Determine the [X, Y] coordinate at the center of the cell enclosing the given text.  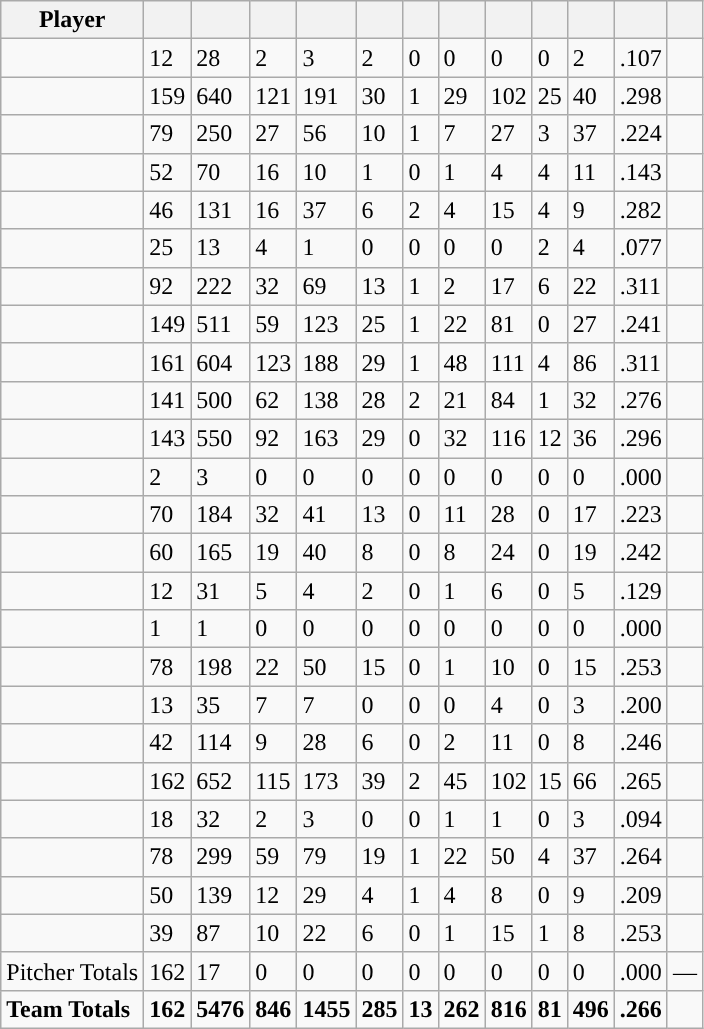
191 [326, 96]
.265 [640, 781]
550 [220, 438]
.246 [640, 743]
.224 [640, 134]
250 [220, 134]
Player [72, 20]
35 [220, 705]
.276 [640, 400]
36 [590, 438]
141 [168, 400]
161 [168, 362]
604 [220, 362]
188 [326, 362]
299 [220, 857]
24 [508, 553]
60 [168, 553]
163 [326, 438]
115 [274, 781]
184 [220, 515]
173 [326, 781]
.282 [640, 210]
121 [274, 96]
165 [220, 553]
66 [590, 781]
.094 [640, 819]
87 [220, 933]
.298 [640, 96]
.200 [640, 705]
262 [462, 1009]
131 [220, 210]
42 [168, 743]
.077 [640, 248]
62 [274, 400]
500 [220, 400]
.264 [640, 857]
111 [508, 362]
31 [220, 591]
496 [590, 1009]
.143 [640, 172]
143 [168, 438]
.241 [640, 324]
56 [326, 134]
5476 [220, 1009]
149 [168, 324]
48 [462, 362]
69 [326, 286]
139 [220, 895]
222 [220, 286]
84 [508, 400]
652 [220, 781]
198 [220, 667]
.129 [640, 591]
640 [220, 96]
159 [168, 96]
.266 [640, 1009]
Pitcher Totals [72, 971]
.223 [640, 515]
21 [462, 400]
.107 [640, 58]
— [684, 971]
1455 [326, 1009]
46 [168, 210]
138 [326, 400]
511 [220, 324]
.296 [640, 438]
Team Totals [72, 1009]
.209 [640, 895]
.242 [640, 553]
114 [220, 743]
52 [168, 172]
41 [326, 515]
846 [274, 1009]
285 [380, 1009]
30 [380, 96]
45 [462, 781]
816 [508, 1009]
86 [590, 362]
18 [168, 819]
116 [508, 438]
